Find where the given text appears and provide that cell's center as (x, y) coordinate. 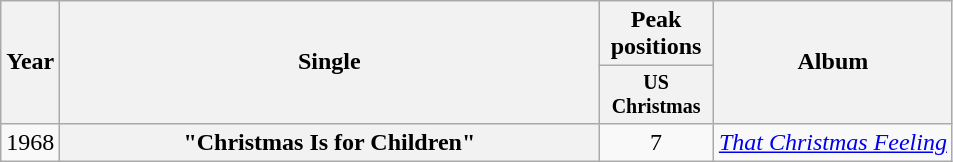
US Christmas (656, 94)
Album (832, 62)
Single (330, 62)
Year (30, 62)
That Christmas Feeling (832, 142)
1968 (30, 142)
"Christmas Is for Children" (330, 142)
7 (656, 142)
Peak positions (656, 34)
